Detect which cell encompasses the target text, then output its (x, y) center coordinate. 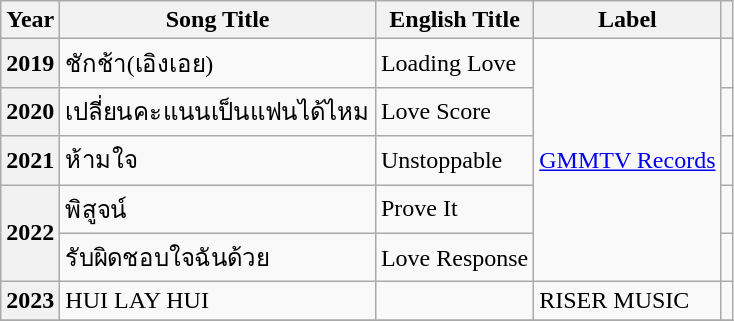
พิสูจน์ (218, 208)
2019 (30, 64)
ชักช้า(เอิงเอย) (218, 64)
Love Response (454, 258)
GMMTV Records (628, 160)
Year (30, 20)
Unstoppable (454, 160)
HUI LAY HUI (218, 301)
Song Title (218, 20)
2021 (30, 160)
Love Score (454, 112)
เปลี่ยนคะแนนเป็นแฟนได้ไหม (218, 112)
English Title (454, 20)
2023 (30, 301)
2020 (30, 112)
RISER MUSIC (628, 301)
Prove It (454, 208)
2022 (30, 232)
Label (628, 20)
Loading Love (454, 64)
รับผิดชอบใจฉันด้วย (218, 258)
ห้ามใจ (218, 160)
